Return the [X, Y] coordinate for the center point of the cell that contains the specified text.  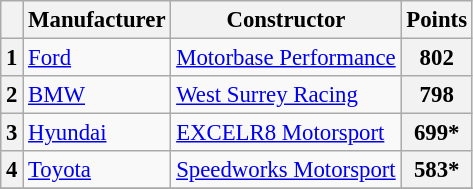
West Surrey Racing [286, 95]
2 [12, 95]
Hyundai [97, 133]
Ford [97, 58]
798 [436, 95]
802 [436, 58]
4 [12, 170]
583* [436, 170]
Speedworks Motorsport [286, 170]
EXCELR8 Motorsport [286, 133]
BMW [97, 95]
Points [436, 20]
Motorbase Performance [286, 58]
3 [12, 133]
Constructor [286, 20]
1 [12, 58]
Toyota [97, 170]
699* [436, 133]
Manufacturer [97, 20]
